Provide the [X, Y] coordinate of the cell's center where the given text is located.  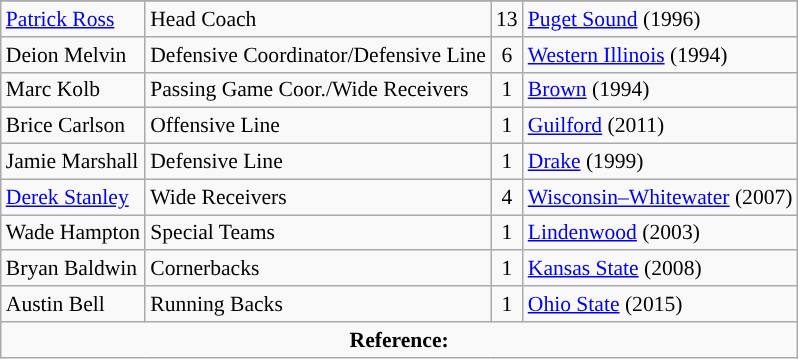
Western Illinois (1994) [660, 55]
Jamie Marshall [73, 162]
Deion Melvin [73, 55]
Defensive Coordinator/Defensive Line [318, 55]
Guilford (2011) [660, 126]
Austin Bell [73, 304]
Wide Receivers [318, 197]
Reference: [400, 340]
Marc Kolb [73, 90]
4 [507, 197]
Ohio State (2015) [660, 304]
Bryan Baldwin [73, 269]
Kansas State (2008) [660, 269]
Brown (1994) [660, 90]
13 [507, 19]
Wisconsin–Whitewater (2007) [660, 197]
Running Backs [318, 304]
Lindenwood (2003) [660, 233]
Derek Stanley [73, 197]
Defensive Line [318, 162]
Drake (1999) [660, 162]
Special Teams [318, 233]
Wade Hampton [73, 233]
Puget Sound (1996) [660, 19]
Patrick Ross [73, 19]
Brice Carlson [73, 126]
Offensive Line [318, 126]
Cornerbacks [318, 269]
Head Coach [318, 19]
Passing Game Coor./Wide Receivers [318, 90]
6 [507, 55]
